Locate the cell with the specified text and output its [X, Y] center coordinate. 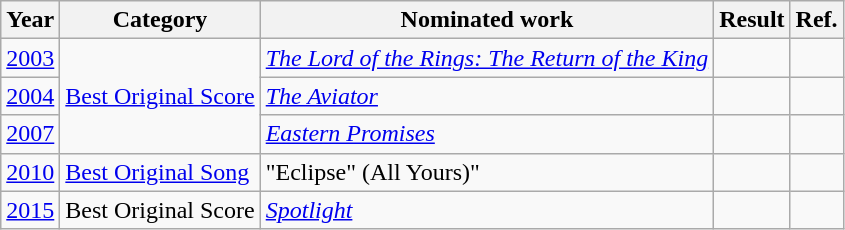
The Aviator [486, 96]
Spotlight [486, 210]
2003 [30, 58]
The Lord of the Rings: The Return of the King [486, 58]
Category [160, 20]
Result [752, 20]
2010 [30, 172]
Ref. [816, 20]
2015 [30, 210]
2007 [30, 134]
Year [30, 20]
2004 [30, 96]
Eastern Promises [486, 134]
"Eclipse" (All Yours)" [486, 172]
Nominated work [486, 20]
Best Original Song [160, 172]
